Detect which cell encompasses the target text, then output its (X, Y) center coordinate. 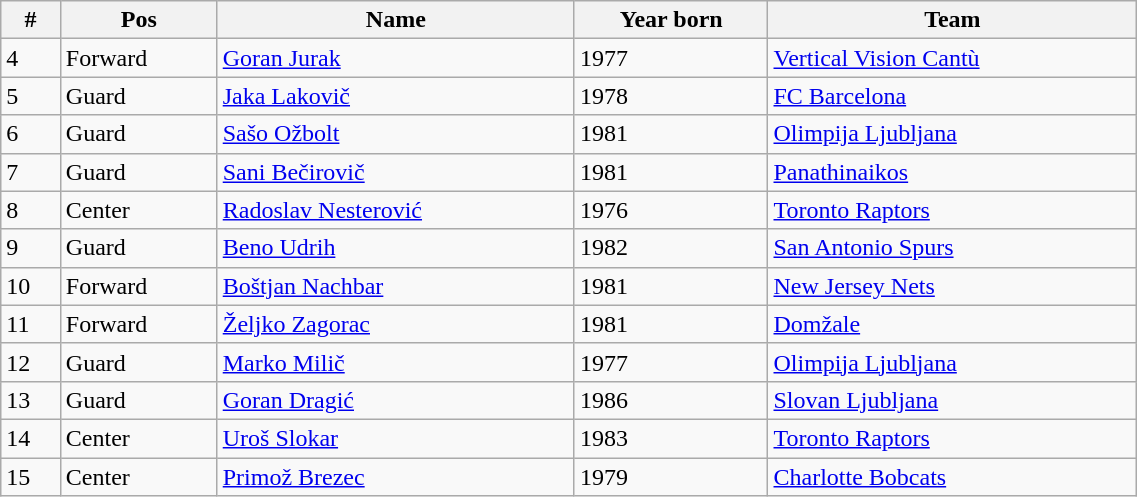
11 (31, 324)
5 (31, 96)
10 (31, 286)
4 (31, 58)
New Jersey Nets (952, 286)
1986 (671, 400)
Slovan Ljubljana (952, 400)
Vertical Vision Cantù (952, 58)
7 (31, 172)
8 (31, 210)
6 (31, 134)
9 (31, 248)
13 (31, 400)
Sašo Ožbolt (396, 134)
Name (396, 20)
Pos (138, 20)
Panathinaikos (952, 172)
1983 (671, 438)
Uroš Slokar (396, 438)
Year born (671, 20)
1979 (671, 477)
FC Barcelona (952, 96)
Sani Bečirovič (396, 172)
Jaka Lakovič (396, 96)
Goran Jurak (396, 58)
15 (31, 477)
# (31, 20)
Team (952, 20)
Marko Milič (396, 362)
Radoslav Nesterović (396, 210)
San Antonio Spurs (952, 248)
Boštjan Nachbar (396, 286)
Beno Udrih (396, 248)
1978 (671, 96)
12 (31, 362)
1982 (671, 248)
14 (31, 438)
Primož Brezec (396, 477)
1976 (671, 210)
Domžale (952, 324)
Željko Zagorac (396, 324)
Goran Dragić (396, 400)
Charlotte Bobcats (952, 477)
